For the text-containing cell, return its midpoint in [X, Y] coordinate format. 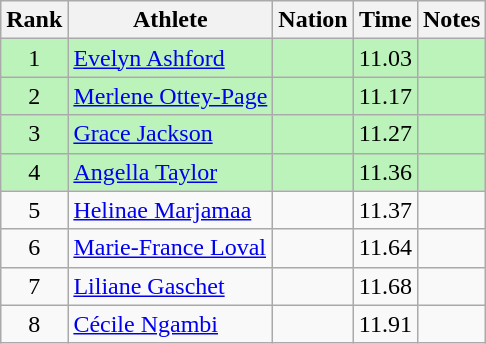
2 [34, 96]
Rank [34, 20]
5 [34, 210]
Helinae Marjamaa [170, 210]
11.37 [385, 210]
11.68 [385, 286]
Angella Taylor [170, 172]
6 [34, 248]
11.64 [385, 248]
Evelyn Ashford [170, 58]
7 [34, 286]
Grace Jackson [170, 134]
8 [34, 324]
1 [34, 58]
Cécile Ngambi [170, 324]
Nation [313, 20]
Notes [451, 20]
Merlene Ottey-Page [170, 96]
11.27 [385, 134]
3 [34, 134]
4 [34, 172]
11.36 [385, 172]
11.17 [385, 96]
Athlete [170, 20]
Time [385, 20]
Marie-France Loval [170, 248]
11.03 [385, 58]
11.91 [385, 324]
Liliane Gaschet [170, 286]
